For the text-containing cell, return its midpoint in (x, y) coordinate format. 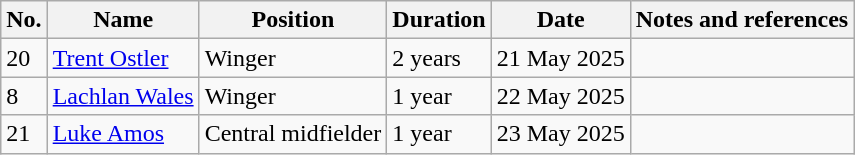
22 May 2025 (560, 96)
Central midfielder (293, 134)
20 (24, 58)
Luke Amos (123, 134)
2 years (439, 58)
21 (24, 134)
Date (560, 20)
21 May 2025 (560, 58)
Trent Ostler (123, 58)
Duration (439, 20)
No. (24, 20)
Name (123, 20)
Position (293, 20)
23 May 2025 (560, 134)
8 (24, 96)
Notes and references (742, 20)
Lachlan Wales (123, 96)
